Identify which cell holds the provided text, then report its (X, Y) central coordinate. 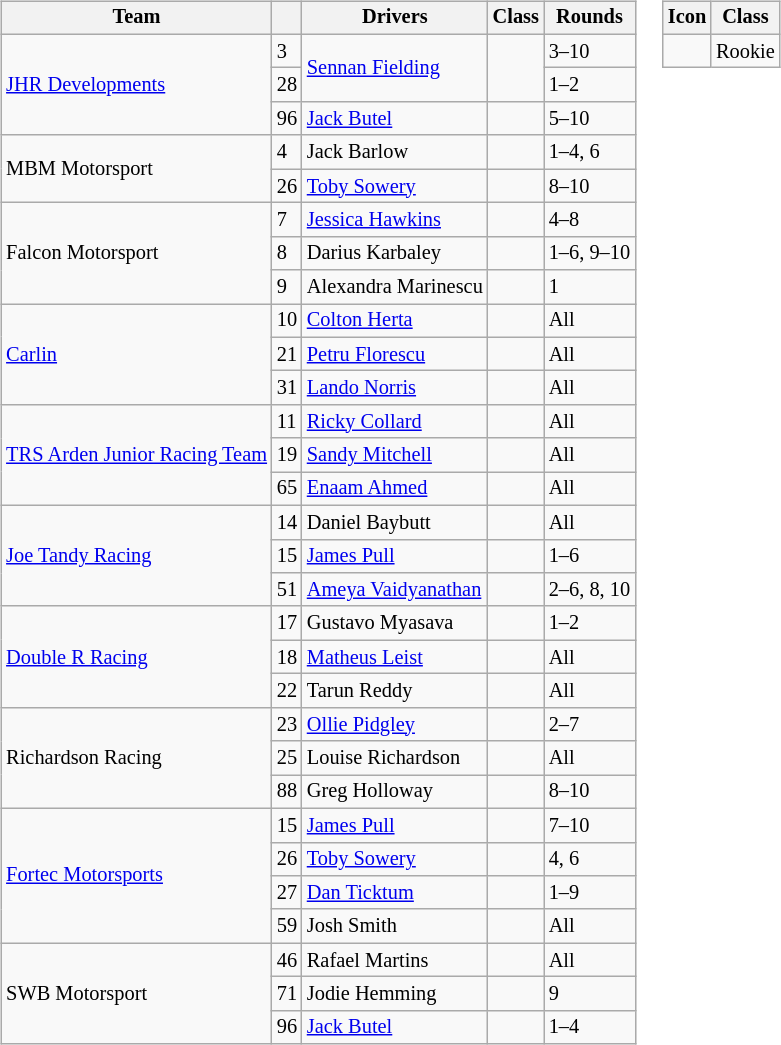
MBM Motorsport (136, 168)
5–10 (590, 119)
Josh Smith (395, 926)
Lando Norris (395, 388)
Richardson Racing (136, 758)
Ollie Pidgley (395, 724)
1–4 (590, 1027)
SWB Motorsport (136, 994)
Daniel Baybutt (395, 522)
Sandy Mitchell (395, 455)
31 (287, 388)
59 (287, 926)
Sennan Fielding (395, 68)
Alexandra Marinescu (395, 287)
1–6 (590, 556)
Icon (687, 18)
14 (287, 522)
Tarun Reddy (395, 691)
46 (287, 960)
2–7 (590, 724)
17 (287, 623)
Team (136, 18)
7 (287, 220)
TRS Arden Junior Racing Team (136, 456)
Jessica Hawkins (395, 220)
Joe Tandy Racing (136, 556)
Rounds (590, 18)
Petru Florescu (395, 354)
18 (287, 657)
51 (287, 590)
Dan Ticktum (395, 893)
28 (287, 85)
1 (590, 287)
Louise Richardson (395, 758)
Falcon Motorsport (136, 254)
27 (287, 893)
21 (287, 354)
8 (287, 253)
88 (287, 792)
65 (287, 489)
4 (287, 152)
Colton Herta (395, 321)
25 (287, 758)
Darius Karbaley (395, 253)
4, 6 (590, 859)
23 (287, 724)
Jodie Hemming (395, 994)
Gustavo Myasava (395, 623)
10 (287, 321)
22 (287, 691)
1–6, 9–10 (590, 253)
19 (287, 455)
1–4, 6 (590, 152)
Fortec Motorsports (136, 876)
1–9 (590, 893)
7–10 (590, 825)
Ricky Collard (395, 422)
Enaam Ahmed (395, 489)
Carlin (136, 354)
Matheus Leist (395, 657)
Drivers (395, 18)
Rafael Martins (395, 960)
71 (287, 994)
2–6, 8, 10 (590, 590)
Rookie (746, 51)
Greg Holloway (395, 792)
3 (287, 51)
11 (287, 422)
4–8 (590, 220)
3–10 (590, 51)
Ameya Vaidyanathan (395, 590)
JHR Developments (136, 84)
Jack Barlow (395, 152)
Double R Racing (136, 656)
